Output the [X, Y] coordinate of the center of the cell containing the given text.  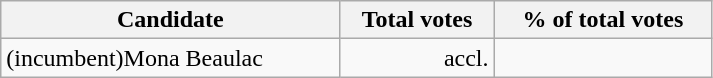
% of total votes [603, 20]
accl. [417, 58]
Total votes [417, 20]
(incumbent)Mona Beaulac [170, 58]
Candidate [170, 20]
